Output the [x, y] coordinate of the center of the cell containing the given text.  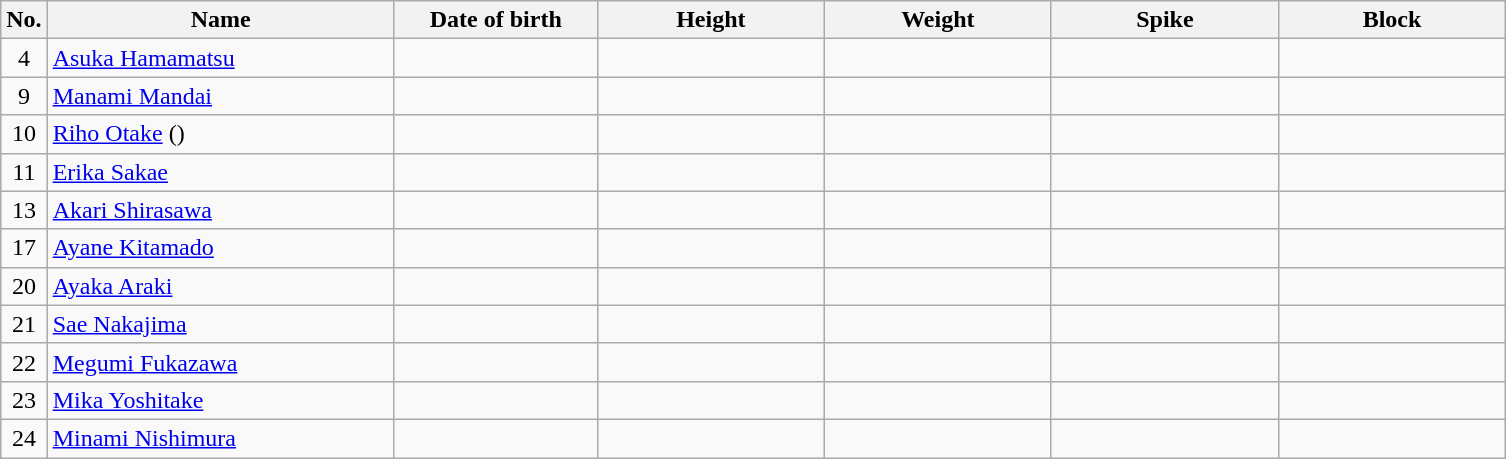
20 [24, 286]
22 [24, 362]
11 [24, 172]
Weight [938, 20]
Height [710, 20]
Akari Shirasawa [220, 210]
No. [24, 20]
Ayaka Araki [220, 286]
Name [220, 20]
13 [24, 210]
Sae Nakajima [220, 324]
21 [24, 324]
9 [24, 96]
Spike [1164, 20]
Manami Mandai [220, 96]
10 [24, 134]
Riho Otake () [220, 134]
Ayane Kitamado [220, 248]
17 [24, 248]
4 [24, 58]
Asuka Hamamatsu [220, 58]
Mika Yoshitake [220, 400]
Minami Nishimura [220, 438]
Megumi Fukazawa [220, 362]
Date of birth [496, 20]
Erika Sakae [220, 172]
24 [24, 438]
23 [24, 400]
Block [1392, 20]
